Return (X, Y) of the center of cell containing provided text 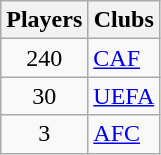
Players (44, 20)
UEFA (124, 96)
CAF (124, 58)
30 (44, 96)
Clubs (124, 20)
240 (44, 58)
AFC (124, 134)
3 (44, 134)
